Provide the (X, Y) coordinate of the cell's center where the given text is located.  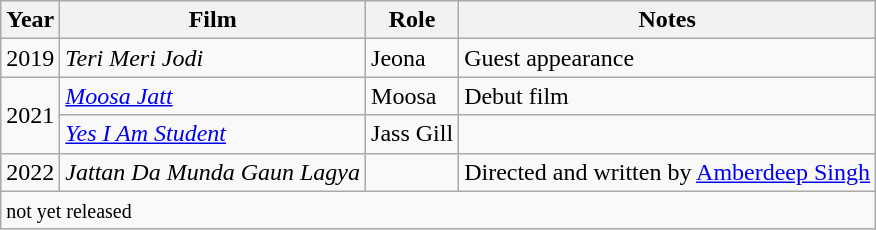
Moosa (412, 96)
Yes I Am Student (213, 134)
2021 (30, 115)
Role (412, 20)
Debut film (668, 96)
2019 (30, 58)
2022 (30, 172)
Notes (668, 20)
Jeona (412, 58)
Year (30, 20)
Jattan Da Munda Gaun Lagya (213, 172)
Teri Meri Jodi (213, 58)
not yet released (438, 210)
Jass Gill (412, 134)
Moosa Jatt (213, 96)
Film (213, 20)
Directed and written by Amberdeep Singh (668, 172)
Guest appearance (668, 58)
